Output the (x, y) coordinate of the center of the cell containing the given text.  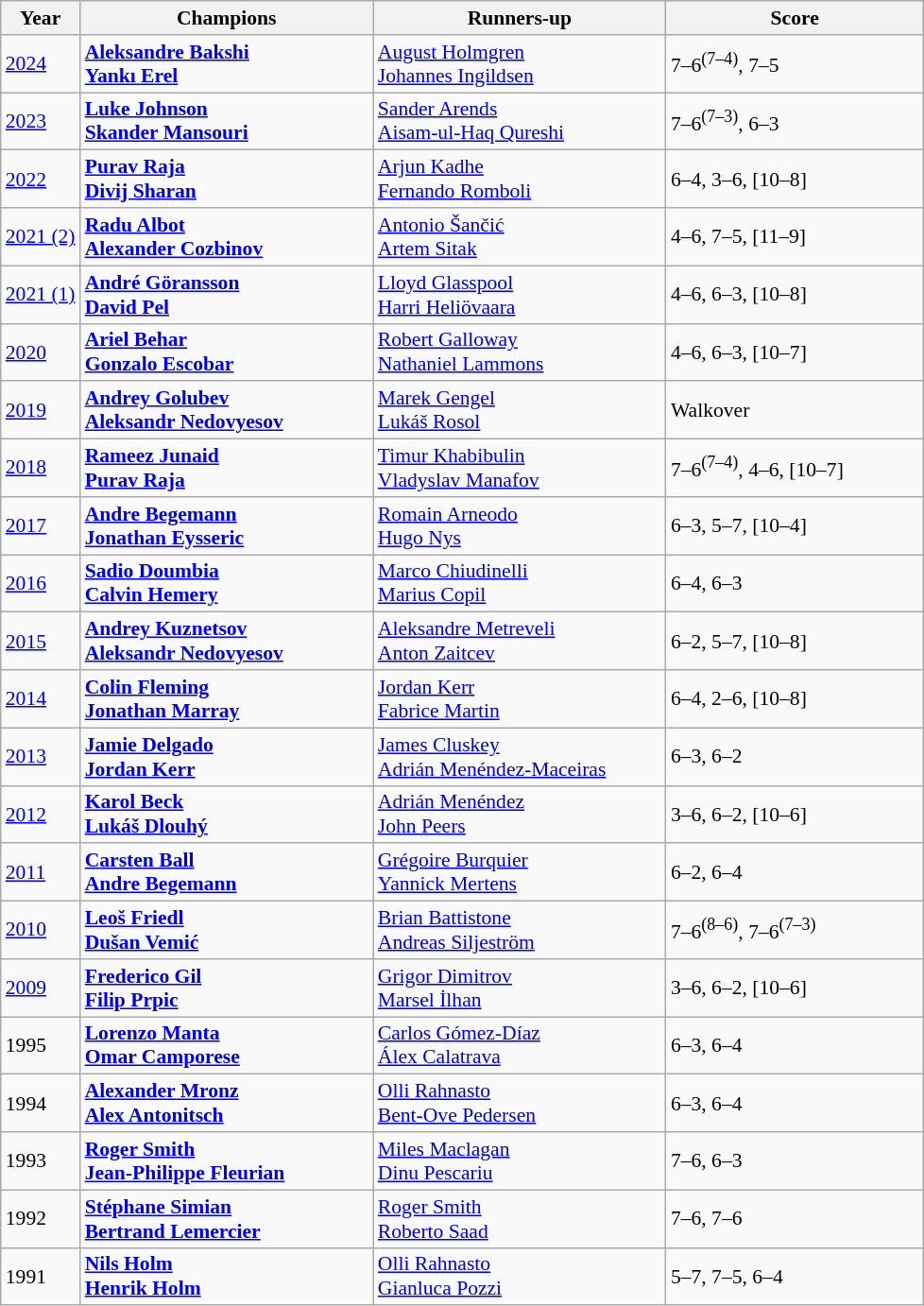
Marek Gengel Lukáš Rosol (520, 410)
4–6, 6–3, [10–8] (796, 295)
1991 (41, 1276)
6–3, 5–7, [10–4] (796, 525)
Grigor Dimitrov Marsel İlhan (520, 988)
Frederico Gil Filip Prpic (227, 988)
2011 (41, 873)
7–6(7–4), 4–6, [10–7] (796, 469)
Radu Albot Alexander Cozbinov (227, 236)
Jamie Delgado Jordan Kerr (227, 756)
2013 (41, 756)
Timur Khabibulin Vladyslav Manafov (520, 469)
2016 (41, 584)
2012 (41, 815)
Colin Fleming Jonathan Marray (227, 699)
Andrey Golubev Aleksandr Nedovyesov (227, 410)
2023 (41, 121)
7–6(7–3), 6–3 (796, 121)
2009 (41, 988)
Runners-up (520, 18)
Olli Rahnasto Bent-Ove Pedersen (520, 1104)
Stéphane Simian Bertrand Lemercier (227, 1219)
Arjun Kadhe Fernando Romboli (520, 180)
Marco Chiudinelli Marius Copil (520, 584)
Carsten Ball Andre Begemann (227, 873)
Antonio Šančić Artem Sitak (520, 236)
Purav Raja Divij Sharan (227, 180)
Aleksandre Metreveli Anton Zaitcev (520, 641)
Lloyd Glasspool Harri Heliövaara (520, 295)
7–6, 7–6 (796, 1219)
Rameez Junaid Purav Raja (227, 469)
6–4, 3–6, [10–8] (796, 180)
2020 (41, 352)
6–2, 5–7, [10–8] (796, 641)
2019 (41, 410)
6–2, 6–4 (796, 873)
2021 (1) (41, 295)
Karol Beck Lukáš Dlouhý (227, 815)
Miles Maclagan Dinu Pescariu (520, 1160)
7–6, 6–3 (796, 1160)
Nils Holm Henrik Holm (227, 1276)
2021 (2) (41, 236)
Roger Smith Roberto Saad (520, 1219)
Lorenzo Manta Omar Camporese (227, 1045)
7–6(8–6), 7–6(7–3) (796, 930)
5–7, 7–5, 6–4 (796, 1276)
Andre Begemann Jonathan Eysseric (227, 525)
2022 (41, 180)
Champions (227, 18)
Roger Smith Jean-Philippe Fleurian (227, 1160)
4–6, 6–3, [10–7] (796, 352)
2018 (41, 469)
Jordan Kerr Fabrice Martin (520, 699)
Sadio Doumbia Calvin Hemery (227, 584)
4–6, 7–5, [11–9] (796, 236)
Andrey Kuznetsov Aleksandr Nedovyesov (227, 641)
Sander Arends Aisam-ul-Haq Qureshi (520, 121)
Adrián Menéndez John Peers (520, 815)
2024 (41, 64)
1994 (41, 1104)
Brian Battistone Andreas Siljeström (520, 930)
Score (796, 18)
1993 (41, 1160)
6–4, 2–6, [10–8] (796, 699)
6–4, 6–3 (796, 584)
Olli Rahnasto Gianluca Pozzi (520, 1276)
Leoš Friedl Dušan Vemić (227, 930)
2014 (41, 699)
Walkover (796, 410)
Robert Galloway Nathaniel Lammons (520, 352)
Grégoire Burquier Yannick Mertens (520, 873)
Carlos Gómez-Díaz Álex Calatrava (520, 1045)
6–3, 6–2 (796, 756)
1995 (41, 1045)
James Cluskey Adrián Menéndez-Maceiras (520, 756)
2015 (41, 641)
August Holmgren Johannes Ingildsen (520, 64)
7–6(7–4), 7–5 (796, 64)
Alexander Mronz Alex Antonitsch (227, 1104)
Aleksandre Bakshi Yankı Erel (227, 64)
2010 (41, 930)
Year (41, 18)
André Göransson David Pel (227, 295)
1992 (41, 1219)
2017 (41, 525)
Romain Arneodo Hugo Nys (520, 525)
Ariel Behar Gonzalo Escobar (227, 352)
Luke Johnson Skander Mansouri (227, 121)
